For the text-containing cell, return its midpoint in (X, Y) coordinate format. 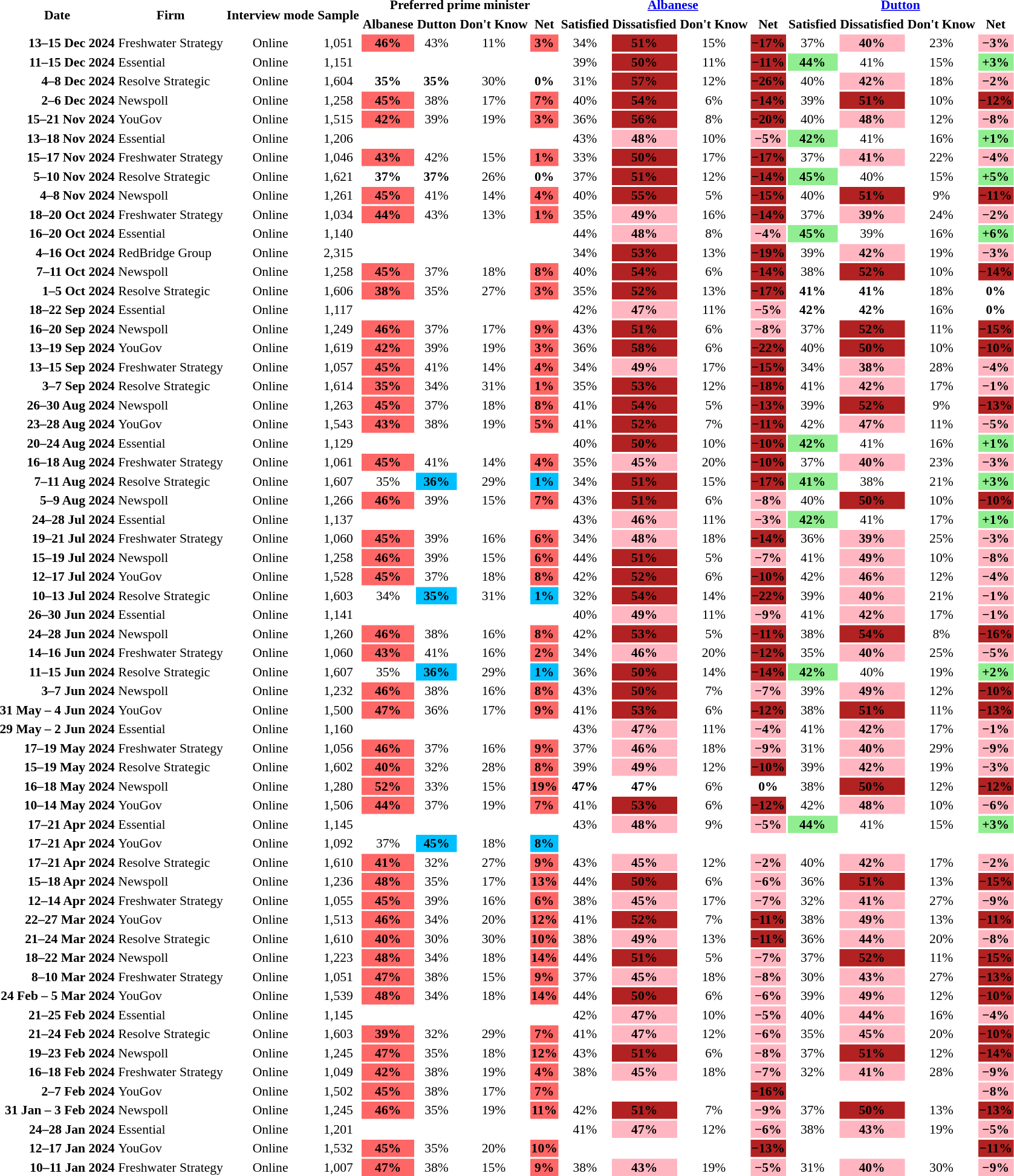
1,263 (339, 405)
Albanese (388, 24)
1,606 (339, 290)
24% (941, 214)
1,056 (339, 748)
Dutton (437, 24)
1,206 (339, 138)
1,260 (339, 634)
2% (544, 653)
1,223 (339, 958)
1,621 (339, 177)
1,502 (339, 1091)
1,528 (339, 577)
1,232 (339, 691)
−20% (768, 119)
1,515 (339, 119)
1,007 (339, 1168)
1,539 (339, 996)
+2% (995, 671)
1,049 (339, 1072)
1,201 (339, 1129)
1,619 (339, 348)
1,500 (339, 710)
56% (645, 119)
1,266 (339, 500)
55% (645, 195)
1,506 (339, 805)
58% (645, 348)
–12% (768, 710)
−18% (768, 386)
+5% (995, 177)
1,057 (339, 367)
1,249 (339, 329)
1,034 (339, 214)
1,055 (339, 900)
1,543 (339, 424)
1,602 (339, 767)
1,513 (339, 920)
1,046 (339, 157)
2,315 (339, 253)
−26% (768, 81)
+6% (995, 234)
26% (493, 177)
1,141 (339, 615)
−19% (768, 253)
1,604 (339, 81)
1,614 (339, 386)
1,280 (339, 786)
1,137 (339, 519)
1,092 (339, 843)
1,129 (339, 443)
RedBridge Group (171, 253)
1,236 (339, 881)
1,532 (339, 1148)
57% (645, 81)
22% (941, 157)
1,151 (339, 62)
1,261 (339, 195)
1,140 (339, 234)
1,061 (339, 462)
1,160 (339, 729)
1,117 (339, 310)
